Search for the cell housing the specified text and yield its (x, y) center coordinate. 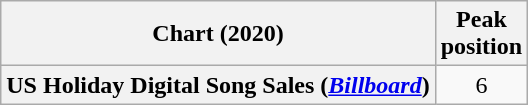
Peakposition (481, 34)
US Holiday Digital Song Sales (Billboard) (218, 85)
Chart (2020) (218, 34)
6 (481, 85)
